Search for the cell housing the specified text and yield its (x, y) center coordinate. 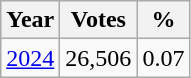
% (164, 20)
Year (30, 20)
2024 (30, 58)
26,506 (98, 58)
Votes (98, 20)
0.07 (164, 58)
